Capture the cell that displays the provided text and extract its (X, Y) central coordinate. 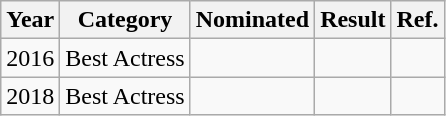
Category (125, 20)
2018 (30, 96)
Result (353, 20)
Ref. (418, 20)
Nominated (252, 20)
2016 (30, 58)
Year (30, 20)
